Locate the cell with the specified text and output its (X, Y) center coordinate. 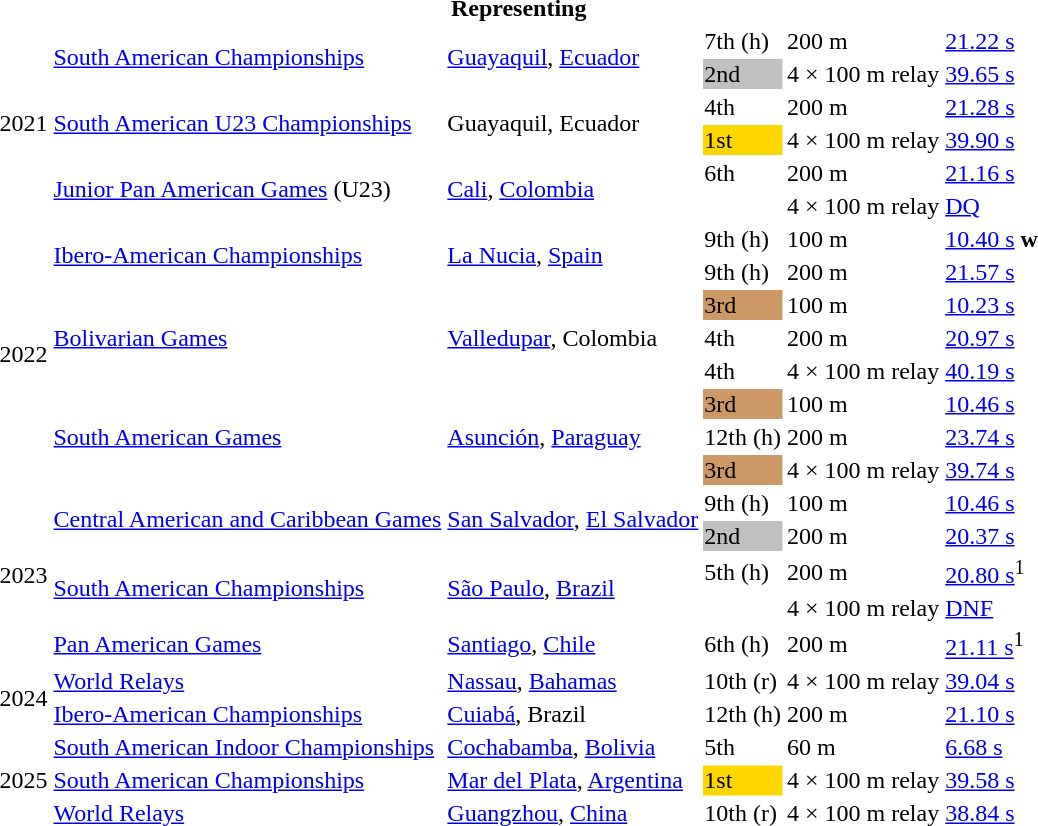
60 m (864, 747)
São Paulo, Brazil (573, 588)
Central American and Caribbean Games (248, 520)
South American Games (248, 437)
6th (h) (743, 644)
Nassau, Bahamas (573, 681)
Asunción, Paraguay (573, 437)
La Nucia, Spain (573, 256)
7th (h) (743, 41)
Cuiabá, Brazil (573, 714)
South American U23 Championships (248, 124)
Cochabamba, Bolivia (573, 747)
Santiago, Chile (573, 644)
10th (r) (743, 681)
Valledupar, Colombia (573, 338)
5th (h) (743, 572)
San Salvador, El Salvador (573, 520)
Junior Pan American Games (U23) (248, 190)
Cali, Colombia (573, 190)
Mar del Plata, Argentina (573, 780)
Pan American Games (248, 644)
South American Indoor Championships (248, 747)
World Relays (248, 681)
6th (743, 173)
Bolivarian Games (248, 338)
5th (743, 747)
